Identify which cell holds the provided text, then report its [X, Y] central coordinate. 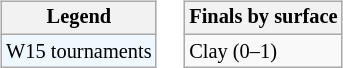
Finals by surface [263, 18]
W15 tournaments [78, 51]
Clay (0–1) [263, 51]
Legend [78, 18]
